Identify which cell holds the provided text, then report its (X, Y) central coordinate. 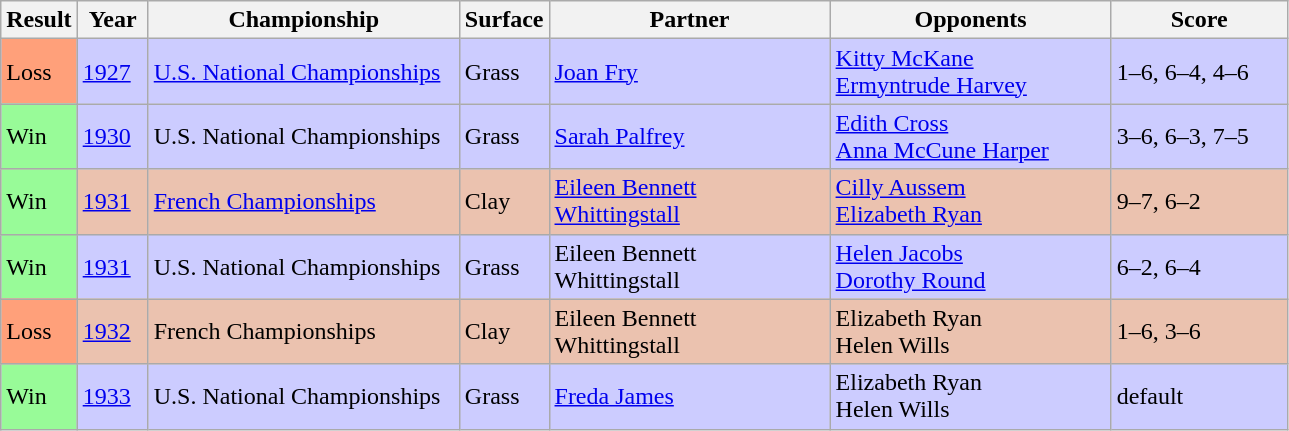
Freda James (690, 396)
Joan Fry (690, 72)
9–7, 6–2 (1199, 202)
1–6, 6–4, 4–6 (1199, 72)
1930 (112, 136)
1–6, 3–6 (1199, 332)
Opponents (970, 20)
Partner (690, 20)
Edith Cross Anna McCune Harper (970, 136)
Cilly Aussem Elizabeth Ryan (970, 202)
Surface (504, 20)
Kitty McKane Ermyntrude Harvey (970, 72)
6–2, 6–4 (1199, 266)
Championship (304, 20)
3–6, 6–3, 7–5 (1199, 136)
1933 (112, 396)
Sarah Palfrey (690, 136)
Year (112, 20)
1927 (112, 72)
Score (1199, 20)
Helen Jacobs Dorothy Round (970, 266)
default (1199, 396)
1932 (112, 332)
Result (39, 20)
